Capture the cell that displays the provided text and extract its [X, Y] central coordinate. 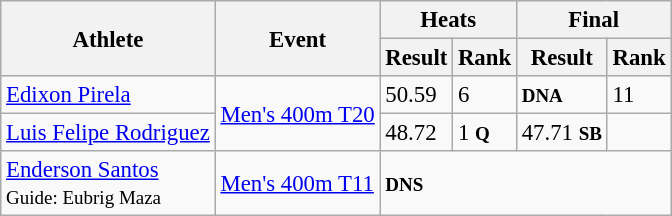
47.71 SB [562, 133]
48.72 [416, 133]
50.59 [416, 95]
Men's 400m T20 [298, 114]
Luis Felipe Rodriguez [108, 133]
11 [639, 95]
Athlete [108, 38]
6 [485, 95]
DNS [526, 184]
Event [298, 38]
DNA [562, 95]
1 Q [485, 133]
Enderson SantosGuide: Eubrig Maza [108, 184]
Men's 400m T11 [298, 184]
Edixon Pirela [108, 95]
Final [594, 20]
Heats [448, 20]
